Capture the cell that displays the provided text and extract its [X, Y] central coordinate. 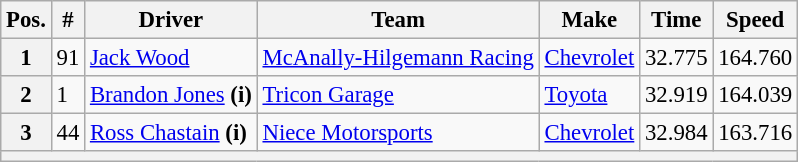
3 [26, 133]
Make [589, 20]
Speed [756, 20]
163.716 [756, 133]
32.984 [676, 133]
# [68, 20]
Time [676, 20]
91 [68, 58]
44 [68, 133]
32.775 [676, 58]
McAnally-Hilgemann Racing [398, 58]
Jack Wood [172, 58]
Ross Chastain (i) [172, 133]
Niece Motorsports [398, 133]
Driver [172, 20]
Brandon Jones (i) [172, 95]
164.039 [756, 95]
Team [398, 20]
2 [26, 95]
Pos. [26, 20]
32.919 [676, 95]
164.760 [756, 58]
Tricon Garage [398, 95]
Toyota [589, 95]
